Return [x, y] of the center of cell containing provided text 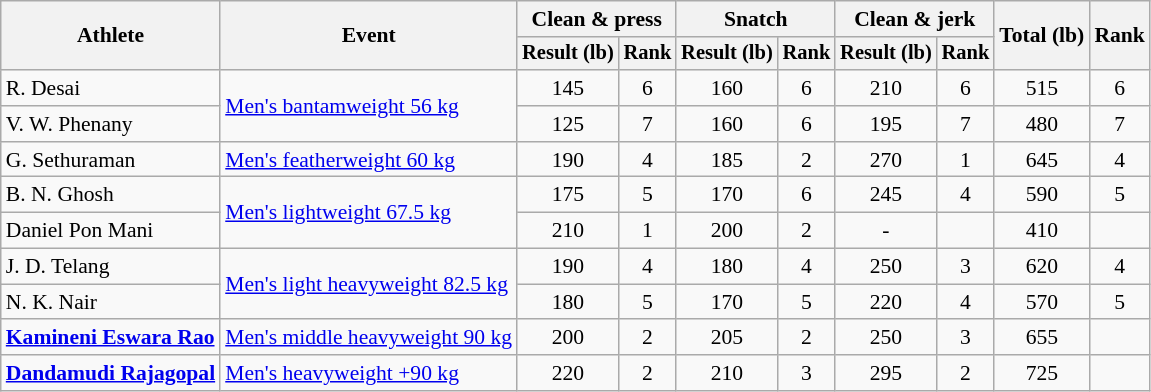
Men's lightweight 67.5 kg [368, 212]
Men's light heavyweight 82.5 kg [368, 284]
645 [1042, 160]
655 [1042, 338]
J. D. Telang [110, 267]
245 [886, 195]
- [886, 231]
Daniel Pon Mani [110, 231]
515 [1042, 88]
Event [368, 36]
205 [726, 338]
270 [886, 160]
410 [1042, 231]
590 [1042, 195]
295 [886, 373]
185 [726, 160]
125 [568, 124]
R. Desai [110, 88]
B. N. Ghosh [110, 195]
Men's heavyweight +90 kg [368, 373]
570 [1042, 302]
480 [1042, 124]
Men's featherweight 60 kg [368, 160]
Total (lb) [1042, 36]
Men's bantamweight 56 kg [368, 106]
145 [568, 88]
175 [568, 195]
Athlete [110, 36]
N. K. Nair [110, 302]
195 [886, 124]
Kamineni Eswara Rao [110, 338]
725 [1042, 373]
Clean & press [596, 19]
Clean & jerk [914, 19]
620 [1042, 267]
G. Sethuraman [110, 160]
Men's middle heavyweight 90 kg [368, 338]
V. W. Phenany [110, 124]
Snatch [756, 19]
Dandamudi Rajagopal [110, 373]
